For the text-containing cell, return its midpoint in (x, y) coordinate format. 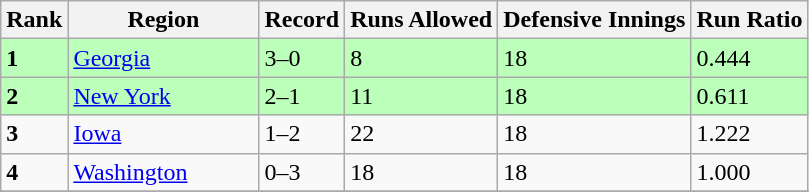
1.222 (750, 134)
New York (164, 96)
2 (34, 96)
4 (34, 172)
0–3 (302, 172)
11 (422, 96)
Iowa (164, 134)
Region (164, 20)
3–0 (302, 58)
Washington (164, 172)
Georgia (164, 58)
Defensive Innings (594, 20)
22 (422, 134)
2–1 (302, 96)
8 (422, 58)
Record (302, 20)
1.000 (750, 172)
Run Ratio (750, 20)
0.444 (750, 58)
3 (34, 134)
1–2 (302, 134)
Rank (34, 20)
Runs Allowed (422, 20)
0.611 (750, 96)
1 (34, 58)
